Extract the [x, y] coordinate from the center of the cell holding the provided text.  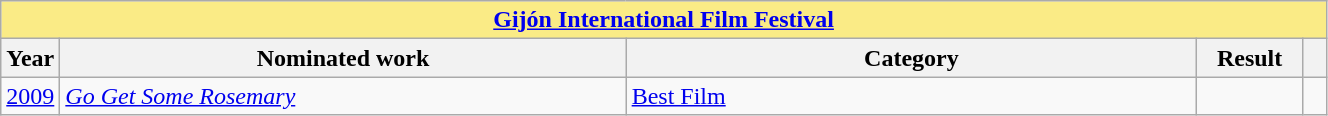
Result [1250, 58]
Go Get Some Rosemary [343, 96]
2009 [30, 96]
Category [912, 58]
Best Film [912, 96]
Nominated work [343, 58]
Gijón International Film Festival [664, 20]
Year [30, 58]
